For the text-containing cell, return its midpoint in (X, Y) coordinate format. 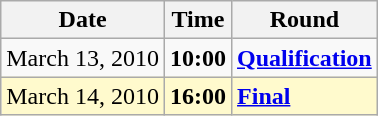
Qualification (305, 58)
March 14, 2010 (83, 96)
Date (83, 20)
Round (305, 20)
Final (305, 96)
Time (198, 20)
16:00 (198, 96)
March 13, 2010 (83, 58)
10:00 (198, 58)
